Pinpoint the cell where the given text exists, returning its (X, Y) midpoint coordinate. 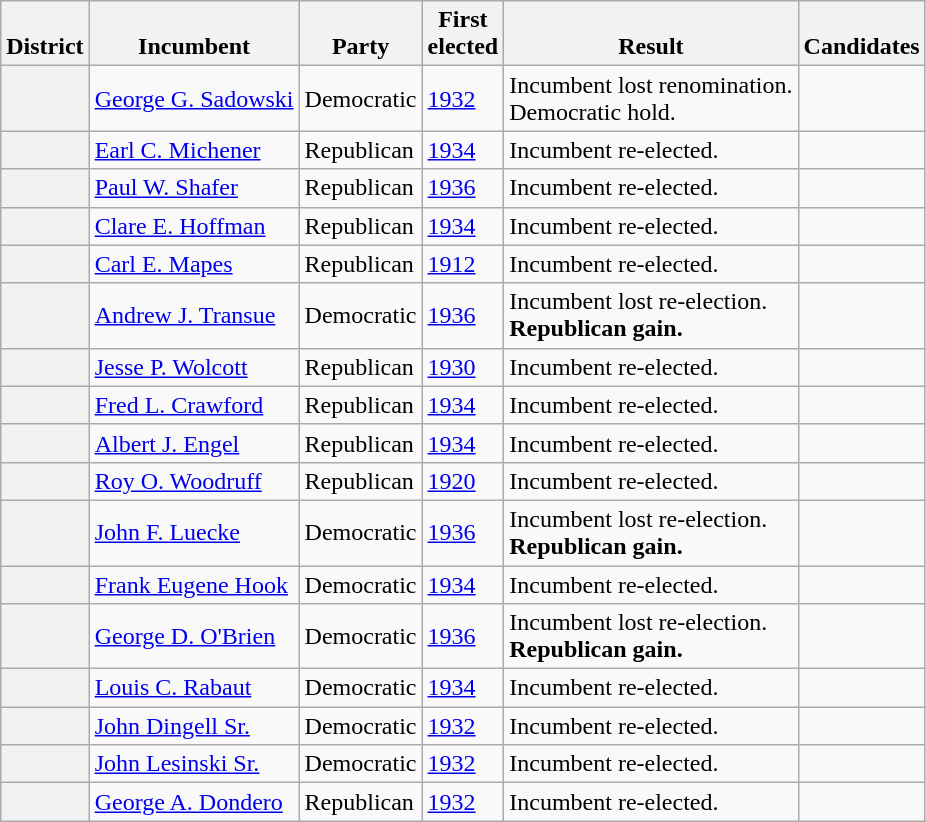
George A. Dondero (194, 802)
Firstelected (463, 34)
Jesse P. Wolcott (194, 367)
Party (360, 34)
Earl C. Michener (194, 150)
John Lesinski Sr. (194, 764)
Incumbent (194, 34)
1930 (463, 367)
George G. Sadowski (194, 98)
Frank Eugene Hook (194, 585)
Paul W. Shafer (194, 188)
Albert J. Engel (194, 443)
Roy O. Woodruff (194, 481)
Carl E. Mapes (194, 264)
Incumbent lost renomination.Democratic hold. (651, 98)
Andrew J. Transue (194, 316)
Candidates (862, 34)
Clare E. Hoffman (194, 226)
District (45, 34)
Result (651, 34)
1920 (463, 481)
Louis C. Rabaut (194, 688)
John Dingell Sr. (194, 726)
Fred L. Crawford (194, 405)
George D. O'Brien (194, 636)
John F. Luecke (194, 532)
1912 (463, 264)
